Return (X, Y) of the center of cell containing provided text 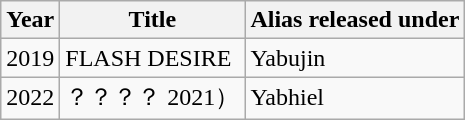
2019 (30, 58)
Yabhiel (355, 98)
Title (152, 20)
？？？？ 2021） (152, 98)
Year (30, 20)
Yabujin (355, 58)
Alias released under (355, 20)
2022 (30, 98)
FLASH DESIRE (152, 58)
